Find where the given text appears and provide that cell's center as [x, y] coordinate. 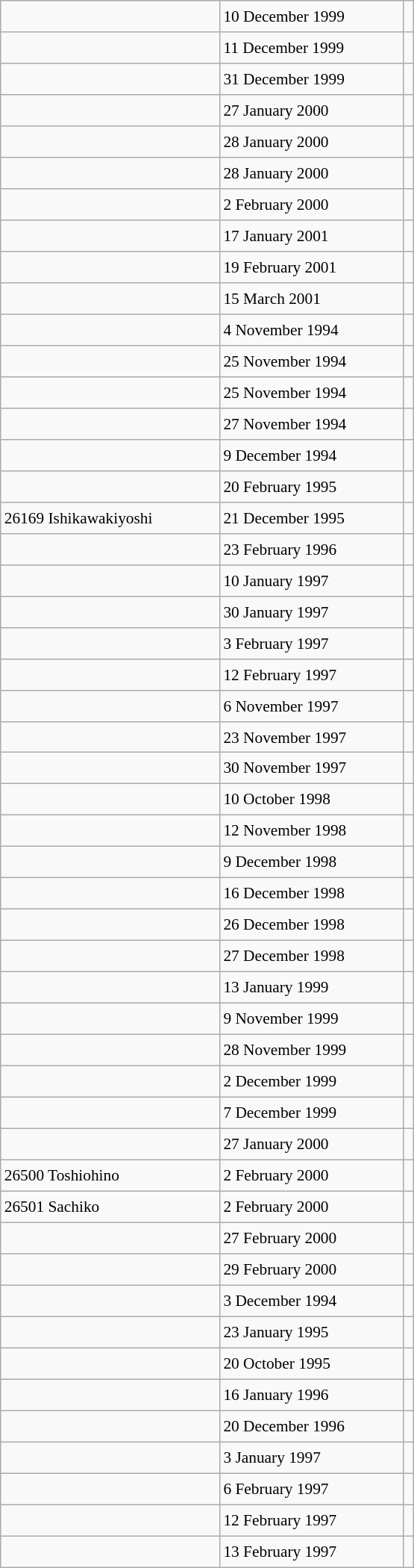
20 February 1995 [311, 486]
6 February 1997 [311, 1489]
20 December 1996 [311, 1426]
3 February 1997 [311, 643]
21 December 1995 [311, 517]
9 November 1999 [311, 1019]
23 November 1997 [311, 737]
26 December 1998 [311, 925]
26500 Toshiohino [110, 1175]
23 February 1996 [311, 549]
12 November 1998 [311, 831]
13 February 1997 [311, 1552]
27 November 1994 [311, 423]
6 November 1997 [311, 706]
7 December 1999 [311, 1113]
29 February 2000 [311, 1269]
2 December 1999 [311, 1082]
30 January 1997 [311, 612]
13 January 1999 [311, 988]
11 December 1999 [311, 48]
26169 Ishikawakiyoshi [110, 517]
3 January 1997 [311, 1457]
23 January 1995 [311, 1332]
19 February 2001 [311, 267]
20 October 1995 [311, 1363]
10 January 1997 [311, 580]
9 December 1994 [311, 455]
27 February 2000 [311, 1238]
26501 Sachiko [110, 1207]
30 November 1997 [311, 768]
3 December 1994 [311, 1301]
15 March 2001 [311, 299]
28 November 1999 [311, 1051]
10 December 1999 [311, 16]
10 October 1998 [311, 800]
16 January 1996 [311, 1395]
16 December 1998 [311, 894]
9 December 1998 [311, 862]
17 January 2001 [311, 236]
27 December 1998 [311, 956]
4 November 1994 [311, 330]
31 December 1999 [311, 79]
